Find where the given text appears and provide that cell's center as (X, Y) coordinate. 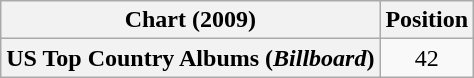
Position (427, 20)
42 (427, 58)
Chart (2009) (190, 20)
US Top Country Albums (Billboard) (190, 58)
